Return [x, y] of the center of cell containing provided text 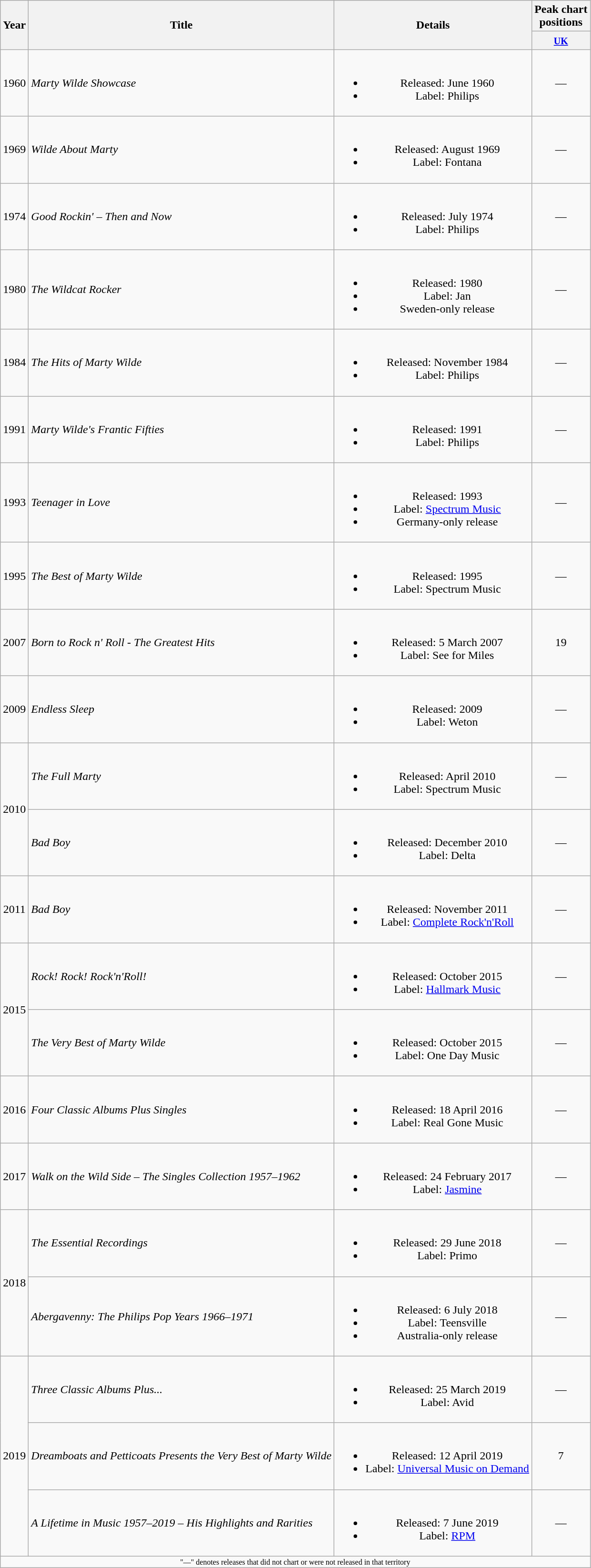
"—" denotes releases that did not chart or were not released in that territory [295, 1562]
Released: August 1969Label: Fontana [433, 150]
Title [181, 25]
Released: 1995Label: Spectrum Music [433, 576]
Details [433, 25]
1993 [14, 502]
Released: July 1974Label: Philips [433, 216]
2010 [14, 809]
2018 [14, 1283]
1980 [14, 290]
Released: 5 March 2007Label: See for Miles [433, 642]
Released: November 1984Label: Philips [433, 363]
The Hits of Marty Wilde [181, 363]
Year [14, 25]
Released: 1991Label: Philips [433, 429]
Released: October 2015Label: One Day Music [433, 1043]
Three Classic Albums Plus... [181, 1389]
A Lifetime in Music 1957–2019 – His Highlights and Rarities [181, 1523]
Released: 12 April 2019Label: Universal Music on Demand [433, 1456]
Released: 2009Label: Weton [433, 709]
The Very Best of Marty Wilde [181, 1043]
Released: 18 April 2016Label: Real Gone Music [433, 1110]
Endless Sleep [181, 709]
Released: November 2011Label: Complete Rock'n'Roll [433, 910]
Abergavenny: The Philips Pop Years 1966–1971 [181, 1316]
Wilde About Marty [181, 150]
Released: 1993Label: Spectrum MusicGermany-only release [433, 502]
Good Rockin' – Then and Now [181, 216]
2007 [14, 642]
Four Classic Albums Plus Singles [181, 1110]
2009 [14, 709]
Teenager in Love [181, 502]
Peak chartpositions [561, 16]
2016 [14, 1110]
Walk on the Wild Side – The Singles Collection 1957–1962 [181, 1176]
The Best of Marty Wilde [181, 576]
Born to Rock n' Roll - The Greatest Hits [181, 642]
Rock! Rock! Rock'n'Roll! [181, 976]
The Essential Recordings [181, 1243]
2011 [14, 910]
Released: April 2010Label: Spectrum Music [433, 776]
Marty Wilde Showcase [181, 83]
Released: 25 March 2019Label: Avid [433, 1389]
Released: June 1960Label: Philips [433, 83]
2019 [14, 1456]
Dreamboats and Petticoats Presents the Very Best of Marty Wilde [181, 1456]
1984 [14, 363]
1960 [14, 83]
19 [561, 642]
The Full Marty [181, 776]
Released: 7 June 2019Label: RPM [433, 1523]
Released: 29 June 2018Label: Primo [433, 1243]
Marty Wilde's Frantic Fifties [181, 429]
Released: 1980Label: JanSweden-only release [433, 290]
2015 [14, 1010]
7 [561, 1456]
Released: October 2015Label: Hallmark Music [433, 976]
UK [561, 40]
The Wildcat Rocker [181, 290]
1974 [14, 216]
1991 [14, 429]
1995 [14, 576]
Released: December 2010Label: Delta [433, 843]
1969 [14, 150]
Released: 6 July 2018Label: TeensvilleAustralia-only release [433, 1316]
2017 [14, 1176]
Released: 24 February 2017Label: Jasmine [433, 1176]
